Search for the cell housing the specified text and yield its [X, Y] center coordinate. 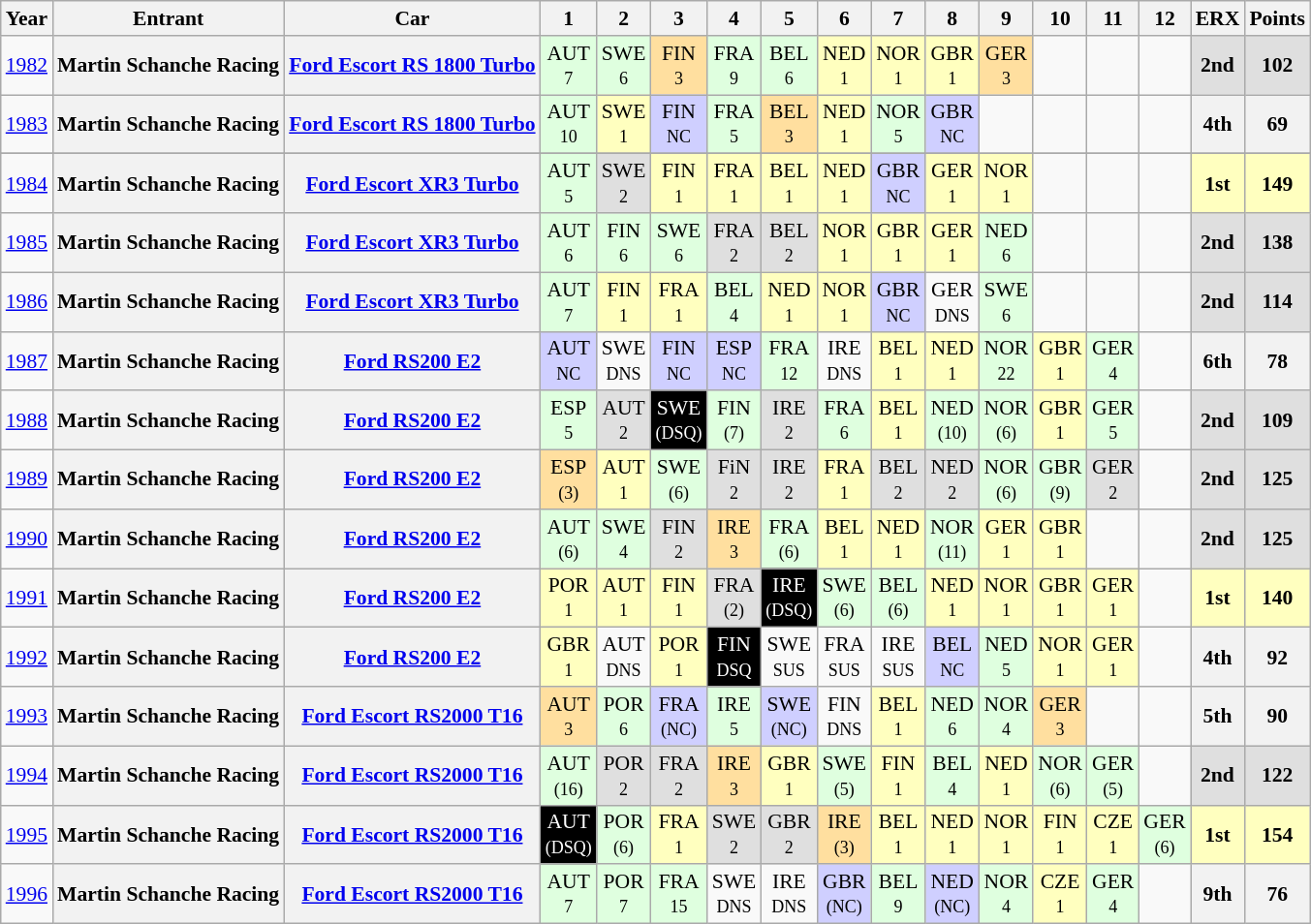
NED(10) [952, 420]
SWE(5) [844, 775]
109 [1277, 420]
BEL6 [789, 66]
IRESUS [898, 657]
8 [952, 18]
122 [1277, 775]
GER5 [1112, 420]
1991 [27, 599]
GERDNS [952, 302]
1982 [27, 66]
9 [1007, 18]
90 [1277, 717]
Points [1277, 18]
SWE(NC) [789, 717]
Entrant [169, 18]
AUT6 [569, 242]
ESP(3) [569, 480]
AUT(16) [569, 775]
1994 [27, 775]
AUT3 [569, 717]
5th [1218, 717]
FINDNS [844, 717]
BEL(6) [898, 599]
FINDSQ [734, 657]
1990 [27, 539]
BEL9 [898, 895]
GBR2 [789, 835]
1984 [27, 184]
6 [844, 18]
154 [1277, 835]
IRE(DSQ) [789, 599]
6th [1218, 360]
FIN2 [678, 539]
2 [624, 18]
138 [1277, 242]
FRA5 [734, 124]
1992 [27, 657]
FRA15 [678, 895]
ESP5 [569, 420]
140 [1277, 599]
3 [678, 18]
5 [789, 18]
AUT10 [569, 124]
78 [1277, 360]
1987 [27, 360]
FRA(6) [789, 539]
POR7 [624, 895]
SWE(DSQ) [678, 420]
Car [412, 18]
1996 [27, 895]
NED5 [1007, 657]
102 [1277, 66]
AUT(DSQ) [569, 835]
12 [1165, 18]
FRA(NC) [678, 717]
114 [1277, 302]
FiN2 [734, 480]
ESPNC [734, 360]
7 [898, 18]
AUT(6) [569, 539]
92 [1277, 657]
POR2 [624, 775]
FRA12 [789, 360]
NOR22 [1007, 360]
GER(5) [1112, 775]
AUTNC [569, 360]
AUTDNS [624, 657]
ERX [1218, 18]
SWESUS [789, 657]
FIN(7) [734, 420]
AUT2 [624, 420]
AUT5 [569, 184]
BELNC [952, 657]
1 [569, 18]
IRE5 [734, 717]
GER(6) [1165, 835]
NED2 [952, 480]
76 [1277, 895]
SWE4 [624, 539]
4 [734, 18]
1989 [27, 480]
10 [1060, 18]
1995 [27, 835]
GBR(9) [1060, 480]
FIN6 [624, 242]
GER2 [1112, 480]
1988 [27, 420]
149 [1277, 184]
1993 [27, 717]
BEL3 [789, 124]
POR6 [624, 717]
IRE(3) [844, 835]
11 [1112, 18]
1983 [27, 124]
FRA6 [844, 420]
NED(NC) [952, 895]
1986 [27, 302]
9th [1218, 895]
Year [27, 18]
SWE1 [624, 124]
1985 [27, 242]
FRA(2) [734, 599]
FRASUS [844, 657]
69 [1277, 124]
GBR(NC) [844, 895]
FRA9 [734, 66]
FIN3 [678, 66]
POR(6) [624, 835]
NOR(11) [952, 539]
NOR5 [898, 124]
